For the text-containing cell, return its midpoint in [X, Y] coordinate format. 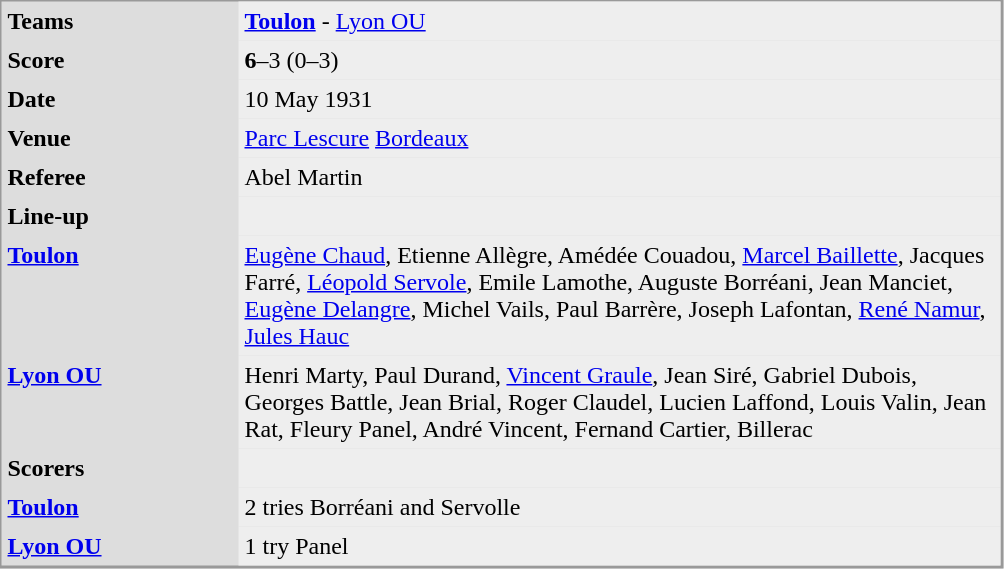
Teams [120, 22]
2 tries Borréani and Servolle [619, 508]
Scorers [120, 468]
Referee [120, 178]
Abel Martin [619, 178]
10 May 1931 [619, 100]
Date [120, 100]
1 try Panel [619, 546]
6–3 (0–3) [619, 60]
Toulon - Lyon OU [619, 22]
Parc Lescure Bordeaux [619, 138]
Venue [120, 138]
Score [120, 60]
Line-up [120, 216]
